From the cell containing the given text, extract its center point as (X, Y) coordinate. 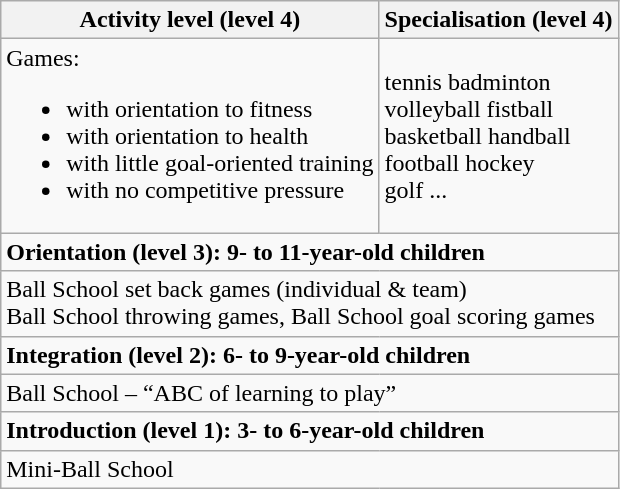
Activity level (level 4) (190, 20)
Ball School set back games (individual & team)Ball School throwing games, Ball School goal scoring games (310, 304)
Specialisation (level 4) (498, 20)
Integration (level 2): 6- to 9-year-old children (310, 355)
Ball School – “ABC of learning to play” (310, 393)
tennis badmintonvolleyball fistballbasketball handballfootball hockeygolf ... (498, 136)
Orientation (level 3): 9- to 11-year-old children (310, 252)
Introduction (level 1): 3- to 6-year-old children (310, 431)
Games:with orientation to fitnesswith orientation to healthwith little goal-oriented trainingwith no competitive pressure (190, 136)
Mini-Ball School (310, 469)
